Identify which cell holds the provided text, then report its [x, y] central coordinate. 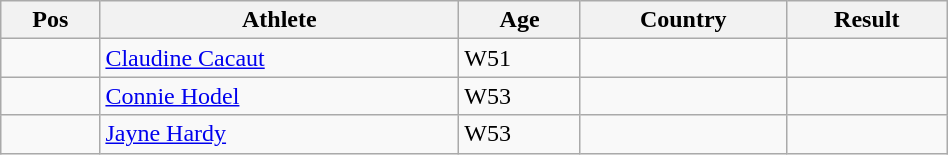
Age [520, 20]
Claudine Cacaut [280, 58]
Jayne Hardy [280, 134]
Pos [50, 20]
Athlete [280, 20]
Result [866, 20]
W51 [520, 58]
Connie Hodel [280, 96]
Country [683, 20]
